Return the [X, Y] coordinate for the center point of the cell that contains the specified text.  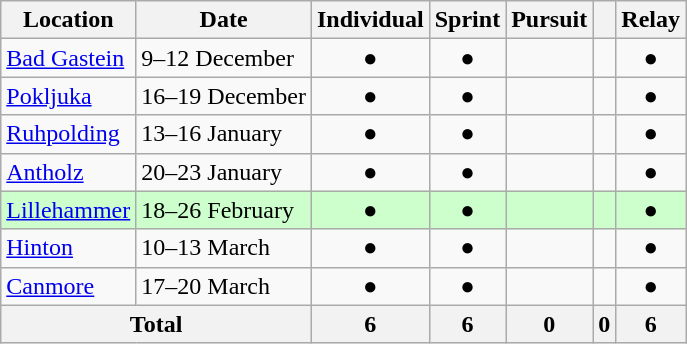
Relay [651, 20]
Date [224, 20]
Antholz [68, 172]
13–16 January [224, 134]
Canmore [68, 286]
Pursuit [550, 20]
Bad Gastein [68, 58]
Hinton [68, 248]
Sprint [467, 20]
Location [68, 20]
9–12 December [224, 58]
Total [156, 324]
10–13 March [224, 248]
20–23 January [224, 172]
17–20 March [224, 286]
Lillehammer [68, 210]
16–19 December [224, 96]
Pokljuka [68, 96]
18–26 February [224, 210]
Ruhpolding [68, 134]
Individual [370, 20]
